Scan for the cell matching the given text and deliver its (x, y) coordinate at center. 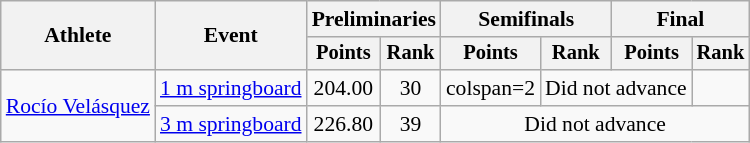
226.80 (344, 124)
39 (410, 124)
30 (410, 88)
3 m springboard (231, 124)
Preliminaries (374, 19)
1 m springboard (231, 88)
Event (231, 36)
Rocío Velásquez (78, 106)
Semifinals (526, 19)
colspan=2 (490, 88)
Final (681, 19)
Athlete (78, 36)
204.00 (344, 88)
